Search for the cell housing the specified text and yield its [x, y] center coordinate. 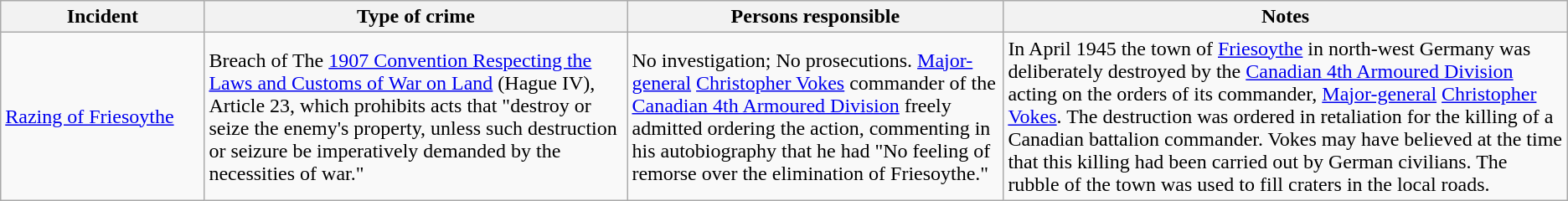
Type of crime [415, 17]
Razing of Friesoythe [102, 116]
Incident [102, 17]
Notes [1285, 17]
Persons responsible [816, 17]
